Provide the (x, y) coordinate of the cell's center where the given text is located.  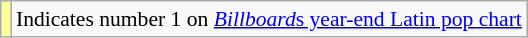
Indicates number 1 on Billboards year-end Latin pop chart (269, 19)
